Identify which cell holds the provided text, then report its (x, y) central coordinate. 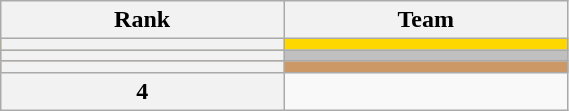
Rank (142, 20)
Team (426, 20)
4 (142, 91)
